Detect which cell encompasses the target text, then output its (x, y) center coordinate. 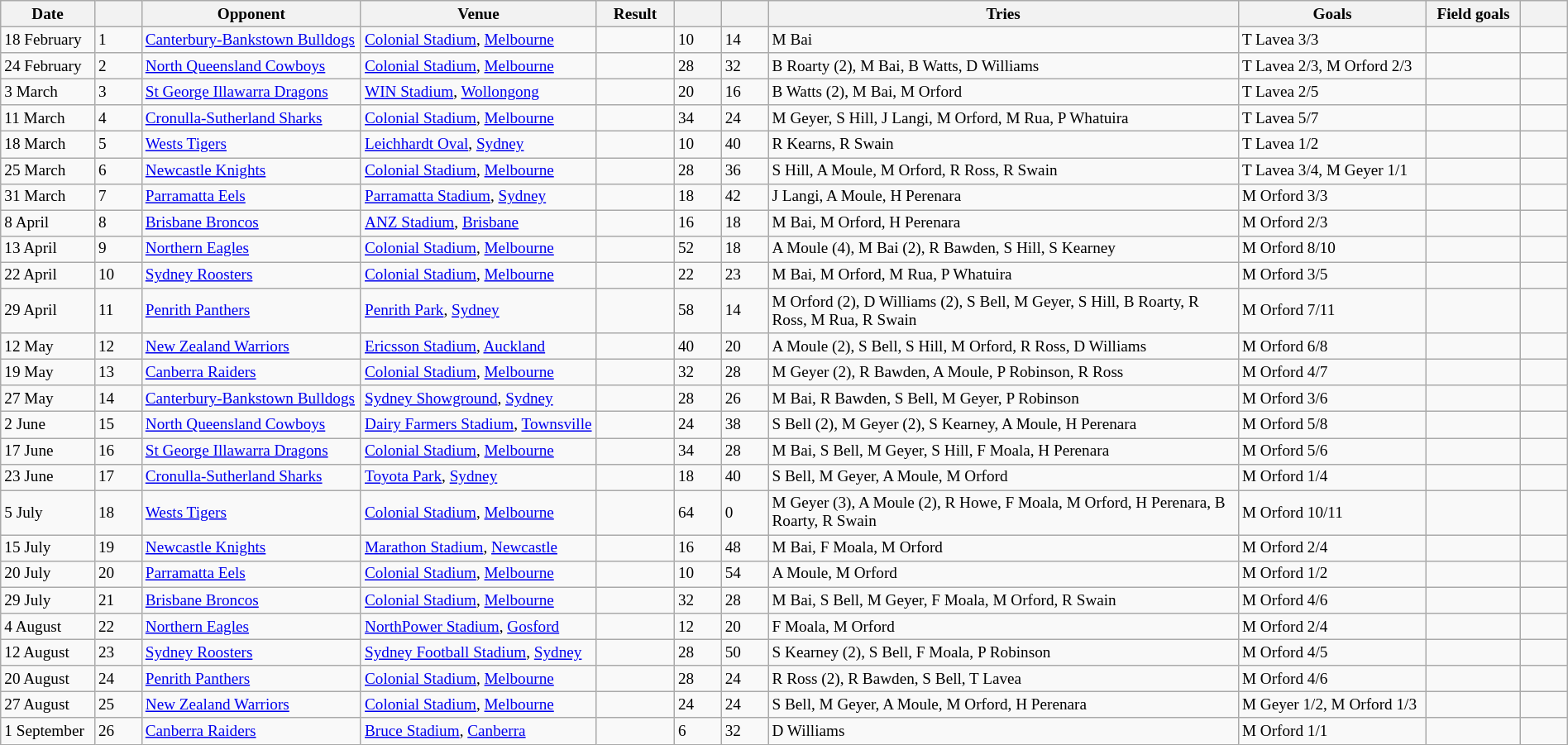
NorthPower Stadium, Gosford (478, 627)
M Orford 1/4 (1331, 477)
58 (698, 311)
4 August (48, 627)
WIN Stadium, Wollongong (478, 92)
9 (117, 249)
52 (698, 249)
27 May (48, 399)
Result (635, 14)
Toyota Park, Sydney (478, 477)
5 (117, 145)
24 February (48, 66)
15 July (48, 548)
48 (744, 548)
M Bai, M Orford, H Perenara (1003, 223)
A Moule (2), S Bell, S Hill, M Orford, R Ross, D Williams (1003, 346)
M Orford 10/11 (1331, 513)
M Orford (2), D Williams (2), S Bell, M Geyer, S Hill, B Roarty, R Ross, M Rua, R Swain (1003, 311)
Leichhardt Oval, Sydney (478, 145)
M Bai, M Orford, M Rua, P Whatuira (1003, 275)
12 August (48, 652)
R Kearns, R Swain (1003, 145)
M Orford 6/8 (1331, 346)
29 April (48, 311)
Dairy Farmers Stadium, Townsville (478, 425)
Penrith Park, Sydney (478, 311)
Bruce Stadium, Canberra (478, 731)
S Hill, A Moule, M Orford, R Ross, R Swain (1003, 170)
T Lavea 3/4, M Geyer 1/1 (1331, 170)
M Orford 3/3 (1331, 197)
M Orford 5/8 (1331, 425)
42 (744, 197)
18 March (48, 145)
38 (744, 425)
20 August (48, 679)
D Williams (1003, 731)
B Roarty (2), M Bai, B Watts, D Williams (1003, 66)
S Bell, M Geyer, A Moule, M Orford, H Perenara (1003, 705)
Sydney Football Stadium, Sydney (478, 652)
M Bai, S Bell, M Geyer, S Hill, F Moala, H Perenara (1003, 451)
36 (744, 170)
25 (117, 705)
3 (117, 92)
21 (117, 600)
13 (117, 372)
Opponent (251, 14)
M Bai, F Moala, M Orford (1003, 548)
M Geyer, S Hill, J Langi, M Orford, M Rua, P Whatuira (1003, 118)
18 February (48, 40)
20 July (48, 574)
54 (744, 574)
M Geyer (2), R Bawden, A Moule, P Robinson, R Ross (1003, 372)
T Lavea 3/3 (1331, 40)
F Moala, M Orford (1003, 627)
M Bai, R Bawden, S Bell, M Geyer, P Robinson (1003, 399)
7 (117, 197)
B Watts (2), M Bai, M Orford (1003, 92)
Marathon Stadium, Newcastle (478, 548)
A Moule, M Orford (1003, 574)
M Geyer 1/2, M Orford 1/3 (1331, 705)
1 (117, 40)
5 July (48, 513)
25 March (48, 170)
19 May (48, 372)
19 (117, 548)
M Bai (1003, 40)
Goals (1331, 14)
M Orford 4/7 (1331, 372)
1 September (48, 731)
Parramatta Stadium, Sydney (478, 197)
M Orford 3/6 (1331, 399)
M Orford 1/1 (1331, 731)
M Orford 4/5 (1331, 652)
Sydney Showground, Sydney (478, 399)
2 June (48, 425)
Ericsson Stadium, Auckland (478, 346)
31 March (48, 197)
M Orford 8/10 (1331, 249)
27 August (48, 705)
11 (117, 311)
M Bai, S Bell, M Geyer, F Moala, M Orford, R Swain (1003, 600)
50 (744, 652)
23 June (48, 477)
M Orford 3/5 (1331, 275)
J Langi, A Moule, H Perenara (1003, 197)
3 March (48, 92)
M Orford 7/11 (1331, 311)
T Lavea 2/5 (1331, 92)
0 (744, 513)
M Orford 1/2 (1331, 574)
Tries (1003, 14)
M Geyer (3), A Moule (2), R Howe, F Moala, M Orford, H Perenara, B Roarty, R Swain (1003, 513)
8 April (48, 223)
T Lavea 2/3, M Orford 2/3 (1331, 66)
Venue (478, 14)
15 (117, 425)
T Lavea 1/2 (1331, 145)
29 July (48, 600)
8 (117, 223)
M Orford 2/3 (1331, 223)
ANZ Stadium, Brisbane (478, 223)
17 (117, 477)
22 April (48, 275)
17 June (48, 451)
R Ross (2), R Bawden, S Bell, T Lavea (1003, 679)
4 (117, 118)
13 April (48, 249)
S Bell, M Geyer, A Moule, M Orford (1003, 477)
S Bell (2), M Geyer (2), S Kearney, A Moule, H Perenara (1003, 425)
T Lavea 5/7 (1331, 118)
M Orford 5/6 (1331, 451)
Field goals (1474, 14)
64 (698, 513)
S Kearney (2), S Bell, F Moala, P Robinson (1003, 652)
A Moule (4), M Bai (2), R Bawden, S Hill, S Kearney (1003, 249)
Date (48, 14)
11 March (48, 118)
2 (117, 66)
12 May (48, 346)
